Search for the cell housing the specified text and yield its [X, Y] center coordinate. 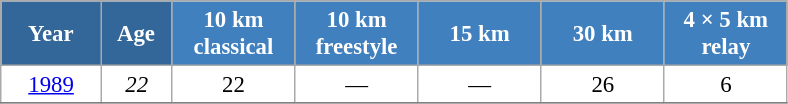
10 km classical [234, 34]
30 km [602, 34]
1989 [52, 85]
Age [136, 34]
Year [52, 34]
15 km [480, 34]
6 [726, 85]
4 × 5 km relay [726, 34]
10 km freestyle [356, 34]
26 [602, 85]
